Determine the [X, Y] coordinate at the center of the cell enclosing the given text.  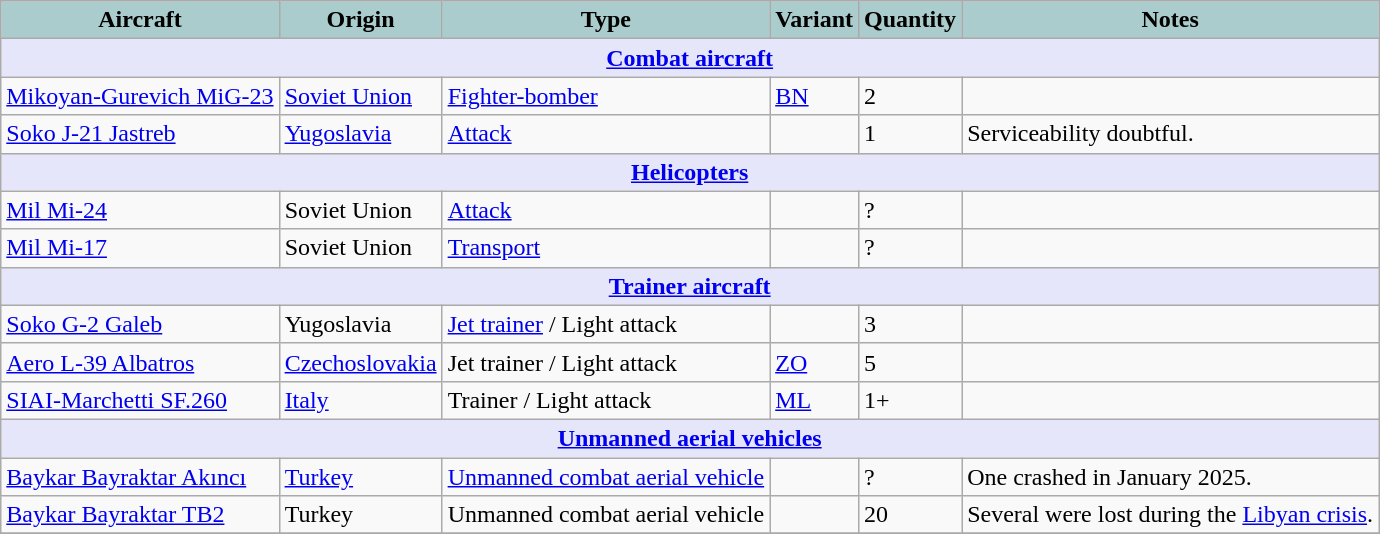
One crashed in January 2025. [1170, 477]
Mil Mi-24 [140, 210]
Mikoyan-Gurevich MiG-23 [140, 96]
Notes [1170, 20]
ML [814, 400]
1+ [910, 400]
Transport [606, 248]
Italy [360, 400]
Combat aircraft [690, 58]
3 [910, 324]
Variant [814, 20]
5 [910, 362]
Fighter-bomber [606, 96]
Baykar Bayraktar TB2 [140, 515]
ZO [814, 362]
Mil Mi-17 [140, 248]
Serviceability doubtful. [1170, 134]
Trainer aircraft [690, 286]
Aero L-39 Albatros [140, 362]
Origin [360, 20]
Aircraft [140, 20]
Trainer / Light attack [606, 400]
Quantity [910, 20]
1 [910, 134]
Soko J-21 Jastreb [140, 134]
Baykar Bayraktar Akıncı [140, 477]
Soko G-2 Galeb [140, 324]
BN [814, 96]
Several were lost during the Libyan crisis. [1170, 515]
Type [606, 20]
Czechoslovakia [360, 362]
20 [910, 515]
Unmanned aerial vehicles [690, 438]
Helicopters [690, 172]
2 [910, 96]
SIAI-Marchetti SF.260 [140, 400]
